Scan for the cell matching the given text and deliver its (X, Y) coordinate at center. 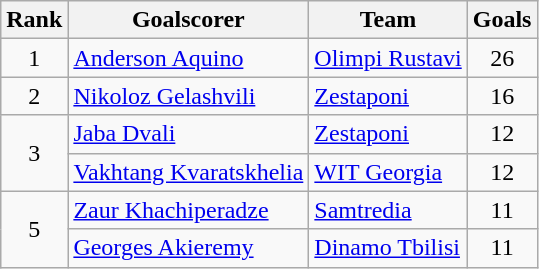
Dinamo Tbilisi (388, 248)
Goals (502, 20)
Anderson Aquino (188, 58)
Olimpi Rustavi (388, 58)
Samtredia (388, 210)
Nikoloz Gelashvili (188, 96)
Rank (34, 20)
Vakhtang Kvaratskhelia (188, 172)
2 (34, 96)
Zaur Khachiperadze (188, 210)
1 (34, 58)
Georges Akieremy (188, 248)
Goalscorer (188, 20)
26 (502, 58)
5 (34, 229)
3 (34, 153)
WIT Georgia (388, 172)
Jaba Dvali (188, 134)
Team (388, 20)
16 (502, 96)
